Locate the cell with the specified text and output its [X, Y] center coordinate. 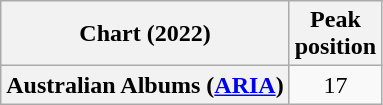
Chart (2022) [145, 34]
Peakposition [335, 34]
17 [335, 85]
Australian Albums (ARIA) [145, 85]
